Return [X, Y] of the center of cell containing provided text 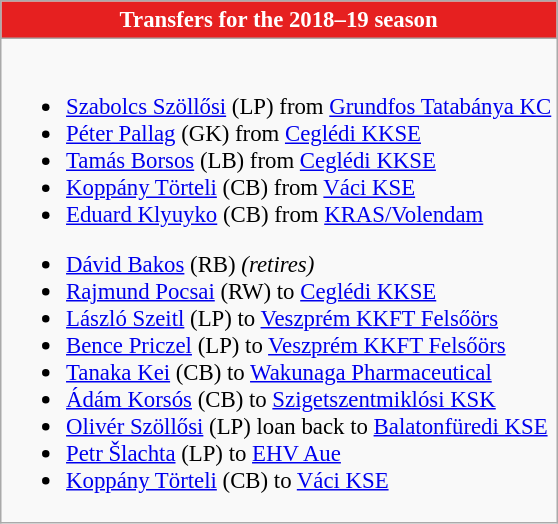
Transfers for the 2018–19 season [279, 20]
